Return [X, Y] of the center of cell containing provided text 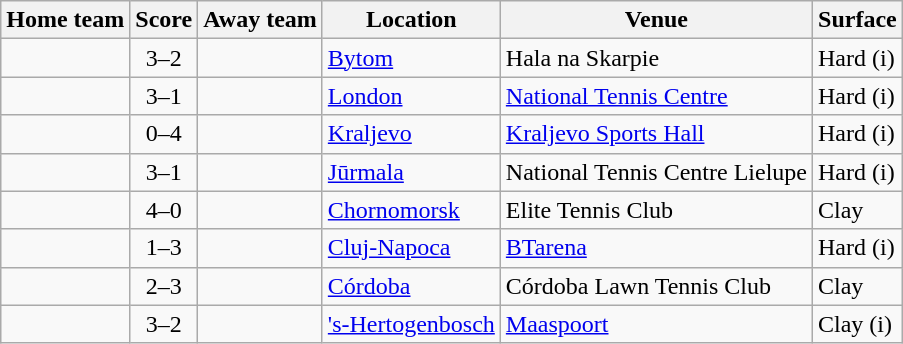
Córdoba [411, 286]
Kraljevo Sports Hall [656, 134]
2–3 [164, 286]
BTarena [656, 248]
London [411, 96]
's-Hertogenbosch [411, 324]
1–3 [164, 248]
0–4 [164, 134]
Home team [66, 20]
Surface [858, 20]
Away team [260, 20]
Jūrmala [411, 172]
Cluj-Napoca [411, 248]
Location [411, 20]
Venue [656, 20]
Bytom [411, 58]
Elite Tennis Club [656, 210]
Maaspoort [656, 324]
Score [164, 20]
Córdoba Lawn Tennis Club [656, 286]
Hala na Skarpie [656, 58]
National Tennis Centre [656, 96]
4–0 [164, 210]
Chornomorsk [411, 210]
Clay (i) [858, 324]
National Tennis Centre Lielupe [656, 172]
Kraljevo [411, 134]
